Search for the cell housing the specified text and yield its (X, Y) center coordinate. 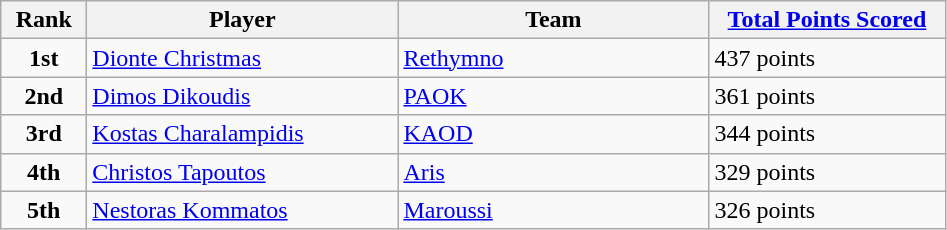
Maroussi (554, 210)
Rethymno (554, 58)
PAOK (554, 96)
326 points (827, 210)
Christos Tapoutos (242, 172)
Player (242, 20)
4th (44, 172)
Dimos Dikoudis (242, 96)
437 points (827, 58)
329 points (827, 172)
2nd (44, 96)
Team (554, 20)
5th (44, 210)
Rank (44, 20)
1st (44, 58)
3rd (44, 134)
Kostas Charalampidis (242, 134)
Nestoras Kommatos (242, 210)
344 points (827, 134)
Aris (554, 172)
Total Points Scored (827, 20)
361 points (827, 96)
Dionte Christmas (242, 58)
KAOD (554, 134)
